Pinpoint the cell where the given text exists, returning its [X, Y] midpoint coordinate. 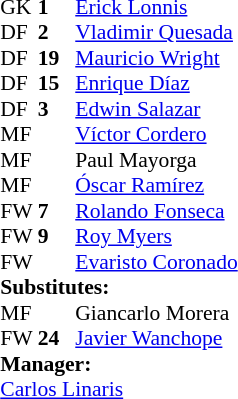
Giancarlo Morera [156, 313]
Enrique Díaz [156, 83]
24 [57, 339]
Substitutes: [118, 287]
3 [57, 109]
7 [57, 211]
Óscar Ramírez [156, 185]
Manager: [118, 364]
Rolando Fonseca [156, 211]
9 [57, 237]
Víctor Cordero [156, 135]
Paul Mayorga [156, 160]
Edwin Salazar [156, 109]
Evaristo Coronado [156, 262]
19 [57, 58]
Roy Myers [156, 237]
15 [57, 83]
2 [57, 33]
Vladimir Quesada [156, 33]
Mauricio Wright [156, 58]
Javier Wanchope [156, 339]
